Extract the [x, y] coordinate from the center of the cell holding the provided text.  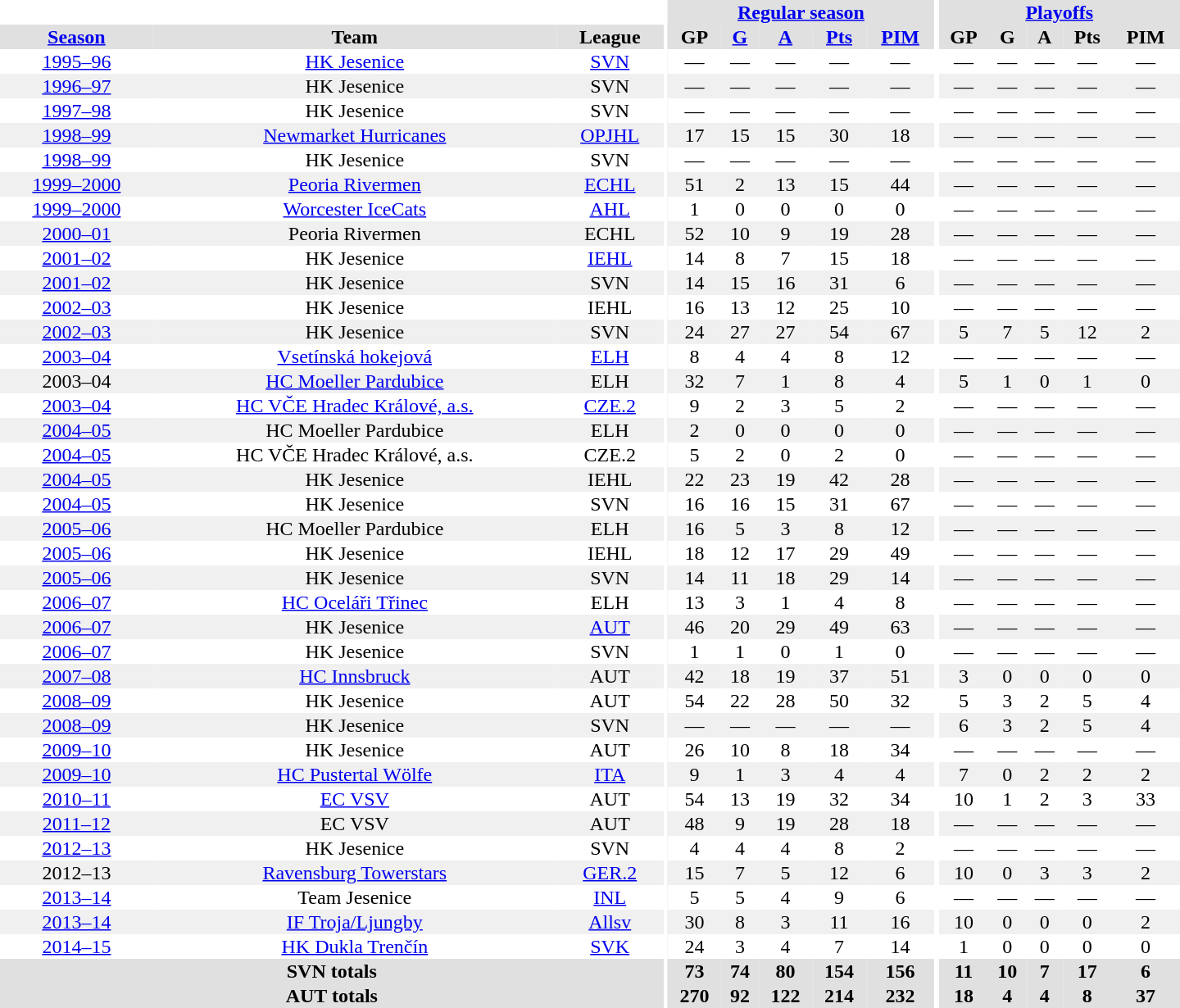
HC Pustertal Wölfe [355, 774]
44 [901, 184]
HC Innsbruck [355, 676]
Allsv [610, 922]
AHL [610, 209]
2010–11 [77, 799]
GER.2 [610, 873]
23 [739, 479]
2000–01 [77, 234]
20 [739, 627]
1995–96 [77, 61]
46 [695, 627]
IF Troja/Ljungby [355, 922]
63 [901, 627]
156 [901, 971]
25 [839, 307]
26 [695, 750]
1997–98 [77, 111]
73 [695, 971]
Vsetínská hokejová [355, 356]
HK Dukla Trenčín [355, 947]
SVK [610, 947]
74 [739, 971]
Ravensburg Towerstars [355, 873]
48 [695, 824]
214 [839, 996]
52 [695, 234]
INL [610, 897]
League [610, 37]
2014–15 [77, 947]
Team Jesenice [355, 897]
2007–08 [77, 676]
50 [839, 701]
80 [786, 971]
SVN totals [332, 971]
154 [839, 971]
Team [355, 37]
232 [901, 996]
Regular season [801, 12]
HC Oceláři Třinec [355, 602]
33 [1146, 799]
Playoffs [1059, 12]
1996–97 [77, 86]
Season [77, 37]
2011–12 [77, 824]
OPJHL [610, 135]
Worcester IceCats [355, 209]
Newmarket Hurricanes [355, 135]
122 [786, 996]
AUT totals [332, 996]
270 [695, 996]
92 [739, 996]
ITA [610, 774]
